Scan for the cell matching the given text and deliver its [X, Y] coordinate at center. 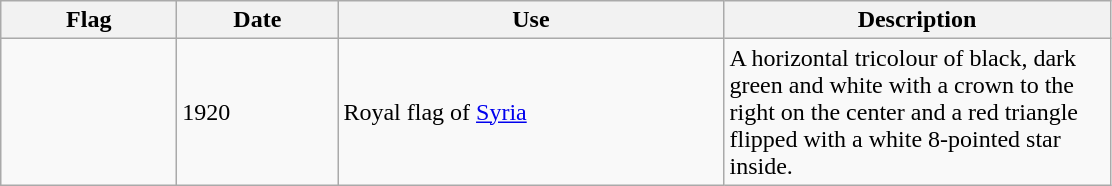
Description [917, 20]
Use [531, 20]
Date [258, 20]
Royal flag of Syria [531, 112]
1920 [258, 112]
Flag [89, 20]
